From the cell containing the given text, extract its center point as [x, y] coordinate. 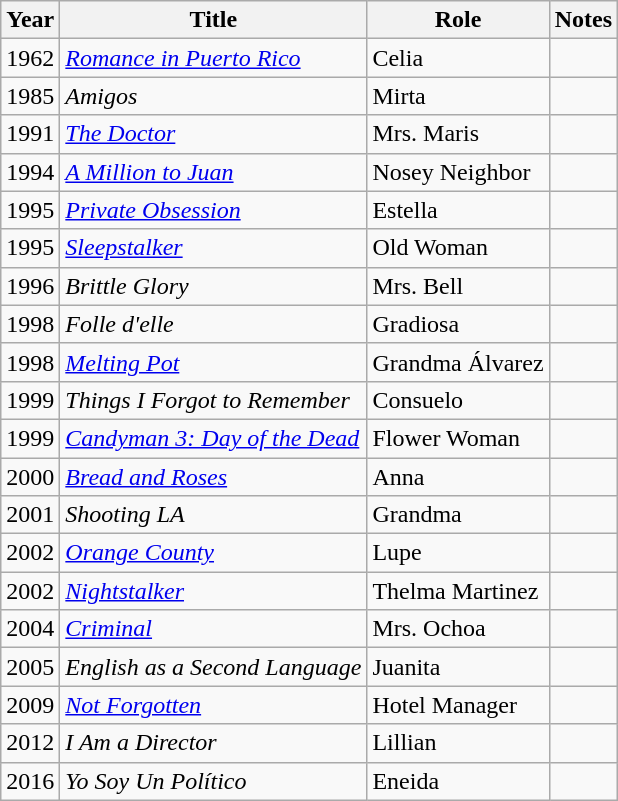
Grandma Álvarez [458, 362]
Mrs. Bell [458, 286]
2016 [30, 781]
I Am a Director [214, 743]
Shooting LA [214, 515]
Juanita [458, 667]
Grandma [458, 515]
Hotel Manager [458, 705]
The Doctor [214, 134]
A Million to Juan [214, 172]
Private Obsession [214, 210]
Mrs. Ochoa [458, 629]
Melting Pot [214, 362]
Folle d'elle [214, 324]
Flower Woman [458, 438]
2001 [30, 515]
Thelma Martinez [458, 591]
Bread and Roses [214, 477]
Mrs. Maris [458, 134]
Nightstalker [214, 591]
Old Woman [458, 248]
Not Forgotten [214, 705]
Orange County [214, 553]
Consuelo [458, 400]
1994 [30, 172]
Nosey Neighbor [458, 172]
Celia [458, 58]
Romance in Puerto Rico [214, 58]
Sleepstalker [214, 248]
2004 [30, 629]
Eneida [458, 781]
Title [214, 20]
Brittle Glory [214, 286]
Mirta [458, 96]
1996 [30, 286]
1991 [30, 134]
2005 [30, 667]
Role [458, 20]
Lupe [458, 553]
2009 [30, 705]
Lillian [458, 743]
Gradiosa [458, 324]
Year [30, 20]
2000 [30, 477]
Estella [458, 210]
1985 [30, 96]
English as a Second Language [214, 667]
Anna [458, 477]
Yo Soy Un Político [214, 781]
Criminal [214, 629]
Candyman 3: Day of the Dead [214, 438]
Things I Forgot to Remember [214, 400]
2012 [30, 743]
Notes [583, 20]
Amigos [214, 96]
1962 [30, 58]
